Scan for the cell matching the given text and deliver its (X, Y) coordinate at center. 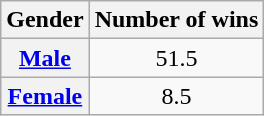
Gender (45, 20)
51.5 (176, 58)
Male (45, 58)
8.5 (176, 96)
Number of wins (176, 20)
Female (45, 96)
